Find where the given text appears and provide that cell's center as (x, y) coordinate. 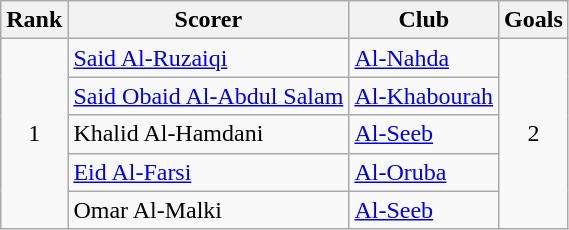
Al-Khabourah (424, 96)
2 (534, 134)
Scorer (208, 20)
Club (424, 20)
Omar Al-Malki (208, 210)
1 (34, 134)
Khalid Al-Hamdani (208, 134)
Al-Nahda (424, 58)
Eid Al-Farsi (208, 172)
Rank (34, 20)
Said Obaid Al-Abdul Salam (208, 96)
Al-Oruba (424, 172)
Goals (534, 20)
Said Al-Ruzaiqi (208, 58)
